Identify which cell holds the provided text, then report its [x, y] central coordinate. 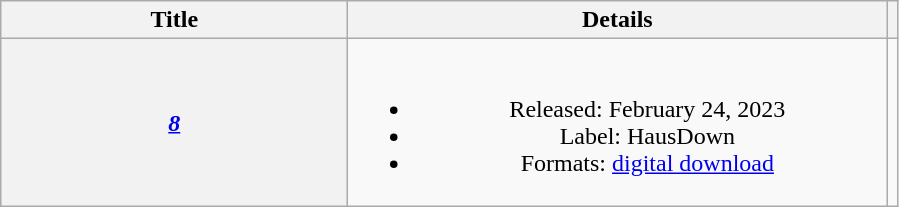
8 [174, 122]
Title [174, 20]
Details [618, 20]
Released: February 24, 2023Label: HausDownFormats: digital download [618, 122]
